Determine the (X, Y) coordinate at the center of the cell enclosing the given text.  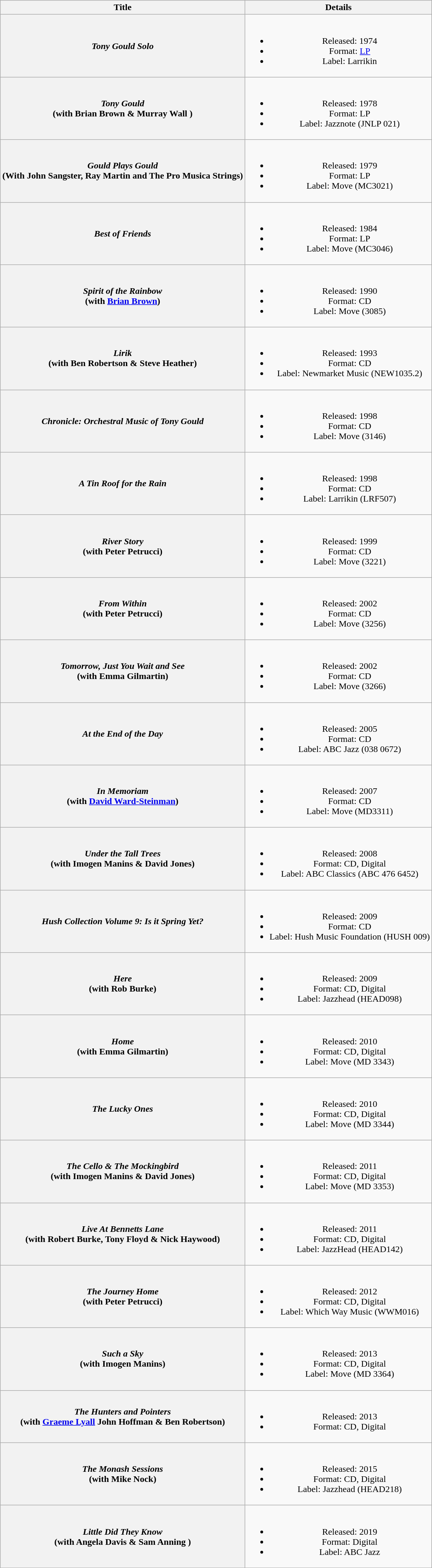
River Story (with Peter Petrucci) (123, 546)
Released: 2019Format: DigitalLabel: ABC Jazz (338, 1536)
Released: 2008Format: CD, DigitalLabel: ABC Classics (ABC 476 6452) (338, 859)
Released: 1974Format: LPLabel: Larrikin (338, 46)
Best of Friends (123, 234)
Released: 1998Format: CDLabel: Larrikin (LRF507) (338, 484)
Released: 1993Format: CDLabel: Newmarket Music (NEW1035.2) (338, 359)
Details (338, 7)
Released: 2002Format: CDLabel: Move (3256) (338, 609)
Released: 1990Format: CDLabel: Move (3085) (338, 296)
Released: 2009Format: CDLabel: Hush Music Foundation (HUSH 009) (338, 922)
Released: 1978Format: LPLabel: Jazznote (JNLP 021) (338, 109)
Such a Sky (with Imogen Manins) (123, 1359)
Released: 2013Format: CD, DigitalLabel: Move (MD 3364) (338, 1359)
Tony Gould (with Brian Brown & Murray Wall ) (123, 109)
Released: 2002Format: CDLabel: Move (3266) (338, 671)
Released: 1979Format: LPLabel: Move (MC3021) (338, 171)
Released: 1998Format: CDLabel: Move (3146) (338, 421)
In Memoriam (with David Ward-Steinman) (123, 797)
The Lucky Ones (123, 1109)
The Journey Home (with Peter Petrucci) (123, 1297)
At the End of the Day (123, 734)
Tomorrow, Just You Wait and See (with Emma Gilmartin) (123, 671)
Released: 2009Format: CD, DigitalLabel: Jazzhead (HEAD098) (338, 984)
Little Did They Know (with Angela Davis & Sam Anning ) (123, 1536)
Released: 2010Format: CD, DigitalLabel: Move (MD 3343) (338, 1047)
Released: 2012Format: CD, DigitalLabel: Which Way Music (WWM016) (338, 1297)
Released: 2010Format: CD, DigitalLabel: Move (MD 3344) (338, 1109)
The Hunters and Pointers (with Graeme Lyall John Hoffman & Ben Robertson) (123, 1416)
From Within (with Peter Petrucci) (123, 609)
Spirit of the Rainbow (with Brian Brown) (123, 296)
Home (with Emma Gilmartin) (123, 1047)
Released: 2007Format: CDLabel: Move (MD3311) (338, 797)
Under the Tall Trees (with Imogen Manins & David Jones) (123, 859)
Released: 2011Format: CD, DigitalLabel: Move (MD 3353) (338, 1172)
Tony Gould Solo (123, 46)
Gould Plays Gould (With John Sangster, Ray Martin and The Pro Musica Strings) (123, 171)
Released: 1984Format: LPLabel: Move (MC3046) (338, 234)
Released: 2013Format: CD, Digital (338, 1416)
Lirik (with Ben Robertson & Steve Heather) (123, 359)
The Cello & The Mockingbird (with Imogen Manins & David Jones) (123, 1172)
Hush Collection Volume 9: Is it Spring Yet? (123, 922)
The Monash Sessions (with Mike Nock) (123, 1474)
Here (with Rob Burke) (123, 984)
Title (123, 7)
Released: 2005Format: CDLabel: ABC Jazz (038 0672) (338, 734)
Released: 2011Format: CD, DigitalLabel: JazzHead (HEAD142) (338, 1234)
Released: 1999Format: CDLabel: Move (3221) (338, 546)
Released: 2015Format: CD, DigitalLabel: Jazzhead (HEAD218) (338, 1474)
Chronicle: Orchestral Music of Tony Gould (123, 421)
A Tin Roof for the Rain (123, 484)
Live At Bennetts Lane (with Robert Burke, Tony Floyd & Nick Haywood) (123, 1234)
